Search for the cell housing the specified text and yield its (X, Y) center coordinate. 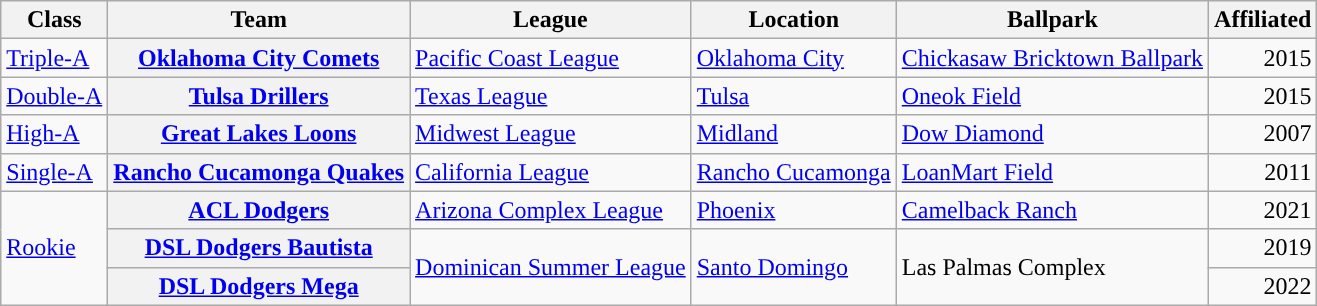
ACL Dodgers (259, 210)
Camelback Ranch (1052, 210)
Affiliated (1263, 20)
2021 (1263, 210)
Class (54, 20)
Santo Domingo (794, 267)
Double-A (54, 96)
Tulsa Drillers (259, 96)
Rancho Cucamonga Quakes (259, 172)
2019 (1263, 248)
2011 (1263, 172)
Rookie (54, 248)
California League (551, 172)
Phoenix (794, 210)
Team (259, 20)
Rancho Cucamonga (794, 172)
League (551, 20)
Chickasaw Bricktown Ballpark (1052, 58)
Texas League (551, 96)
Arizona Complex League (551, 210)
High-A (54, 134)
Midwest League (551, 134)
DSL Dodgers Mega (259, 286)
Dow Diamond (1052, 134)
Pacific Coast League (551, 58)
Oklahoma City Comets (259, 58)
DSL Dodgers Bautista (259, 248)
Dominican Summer League (551, 267)
Tulsa (794, 96)
2007 (1263, 134)
Las Palmas Complex (1052, 267)
Triple-A (54, 58)
Ballpark (1052, 20)
Single-A (54, 172)
LoanMart Field (1052, 172)
Great Lakes Loons (259, 134)
Location (794, 20)
Oneok Field (1052, 96)
Oklahoma City (794, 58)
2022 (1263, 286)
Midland (794, 134)
